Capture the cell that displays the provided text and extract its [X, Y] central coordinate. 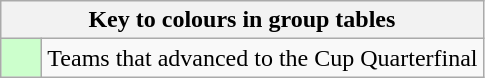
Teams that advanced to the Cup Quarterfinal [262, 58]
Key to colours in group tables [242, 20]
